Scan for the cell matching the given text and deliver its [x, y] coordinate at center. 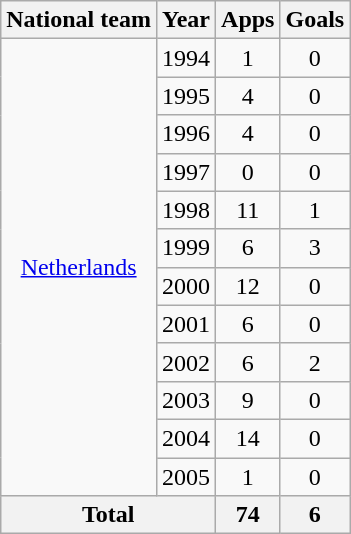
1997 [186, 172]
1994 [186, 58]
9 [248, 400]
Netherlands [79, 268]
2002 [186, 362]
National team [79, 20]
11 [248, 210]
1998 [186, 210]
Year [186, 20]
Total [108, 515]
2000 [186, 286]
2 [315, 362]
2003 [186, 400]
2004 [186, 438]
12 [248, 286]
2005 [186, 477]
1995 [186, 96]
1996 [186, 134]
14 [248, 438]
3 [315, 248]
1999 [186, 248]
2001 [186, 324]
Goals [315, 20]
74 [248, 515]
Apps [248, 20]
